For the text-containing cell, return its midpoint in (x, y) coordinate format. 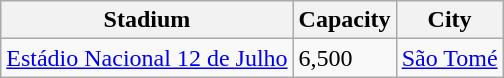
City (450, 20)
6,500 (344, 58)
Capacity (344, 20)
Estádio Nacional 12 de Julho (147, 58)
Stadium (147, 20)
São Tomé (450, 58)
